Extract the [X, Y] coordinate from the center of the cell holding the provided text.  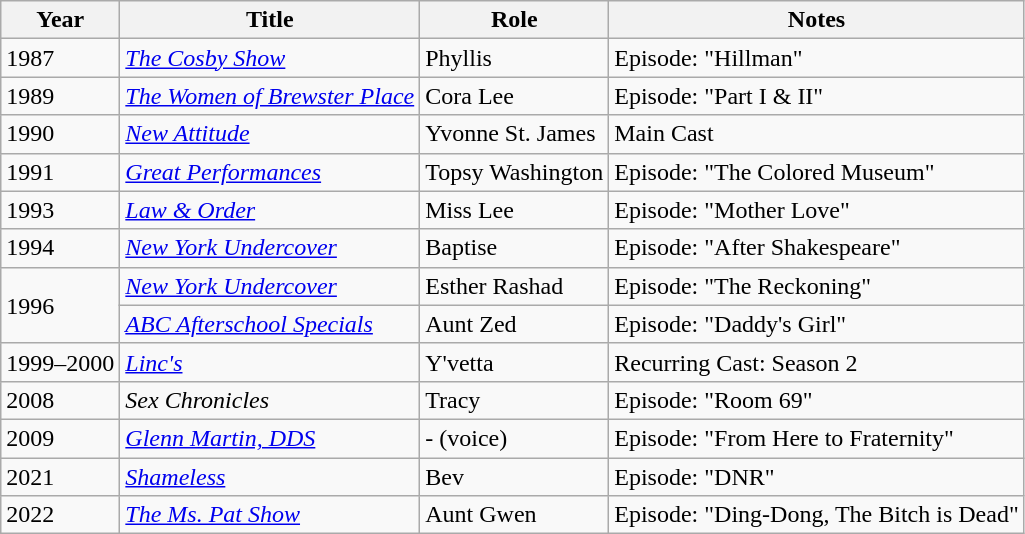
Notes [817, 20]
Phyllis [514, 58]
Aunt Zed [514, 324]
Episode: "The Colored Museum" [817, 172]
1990 [60, 134]
Year [60, 20]
Episode: "After Shakespeare" [817, 248]
Topsy Washington [514, 172]
Linc's [270, 362]
Cora Lee [514, 96]
Episode: "DNR" [817, 477]
Role [514, 20]
Episode: "Part I & II" [817, 96]
The Women of Brewster Place [270, 96]
1989 [60, 96]
New Attitude [270, 134]
1987 [60, 58]
Baptise [514, 248]
Episode: "Hillman" [817, 58]
Yvonne St. James [514, 134]
2021 [60, 477]
ABC Afterschool Specials [270, 324]
Bev [514, 477]
Miss Lee [514, 210]
Episode: "Mother Love" [817, 210]
Main Cast [817, 134]
1994 [60, 248]
Tracy [514, 400]
Recurring Cast: Season 2 [817, 362]
Shameless [270, 477]
Glenn Martin, DDS [270, 438]
Esther Rashad [514, 286]
Sex Chronicles [270, 400]
Y'vetta [514, 362]
1993 [60, 210]
1999–2000 [60, 362]
2022 [60, 515]
- (voice) [514, 438]
Great Performances [270, 172]
Aunt Gwen [514, 515]
Law & Order [270, 210]
Episode: "Daddy's Girl" [817, 324]
2008 [60, 400]
Episode: "Room 69" [817, 400]
2009 [60, 438]
1996 [60, 305]
Episode: "From Here to Fraternity" [817, 438]
The Ms. Pat Show [270, 515]
Episode: "Ding-Dong, The Bitch is Dead" [817, 515]
Episode: "The Reckoning" [817, 286]
The Cosby Show [270, 58]
1991 [60, 172]
Title [270, 20]
